Provide the (X, Y) coordinate of the cell's center where the given text is located.  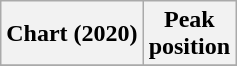
Peakposition (189, 34)
Chart (2020) (72, 34)
